Pinpoint the cell where the given text exists, returning its (X, Y) midpoint coordinate. 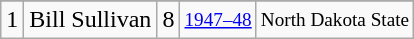
8 (168, 20)
North Dakota State (334, 20)
1 (12, 20)
Bill Sullivan (90, 20)
1947–48 (218, 20)
